Locate the cell with the specified text and output its [x, y] center coordinate. 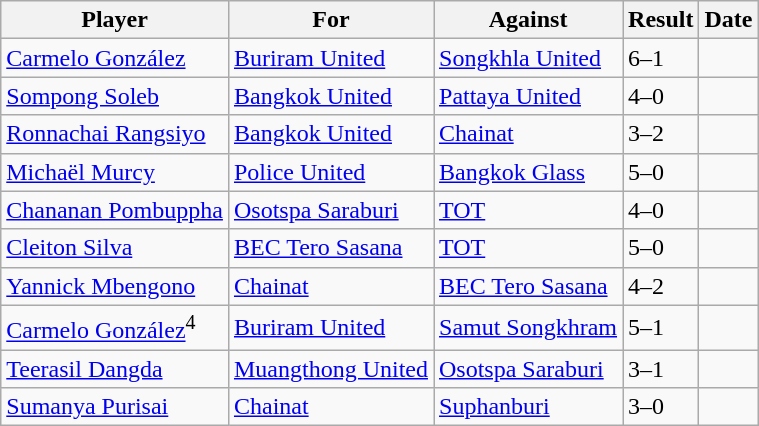
Against [528, 20]
Suphanburi [528, 407]
6–1 [661, 58]
Cleiton Silva [115, 248]
3–2 [661, 134]
Player [115, 20]
Pattaya United [528, 96]
3–0 [661, 407]
Carmelo González [115, 58]
5–1 [661, 328]
Ronnachai Rangsiyo [115, 134]
Police United [330, 172]
Yannick Mbengono [115, 286]
Sumanya Purisai [115, 407]
Samut Songkhram [528, 328]
Sompong Soleb [115, 96]
Michaël Murcy [115, 172]
Chananan Pombuppha [115, 210]
Bangkok Glass [528, 172]
Teerasil Dangda [115, 369]
Muangthong United [330, 369]
4–2 [661, 286]
Result [661, 20]
Date [728, 20]
For [330, 20]
Songkhla United [528, 58]
Carmelo González4 [115, 328]
3–1 [661, 369]
